Detect which cell encompasses the target text, then output its (x, y) center coordinate. 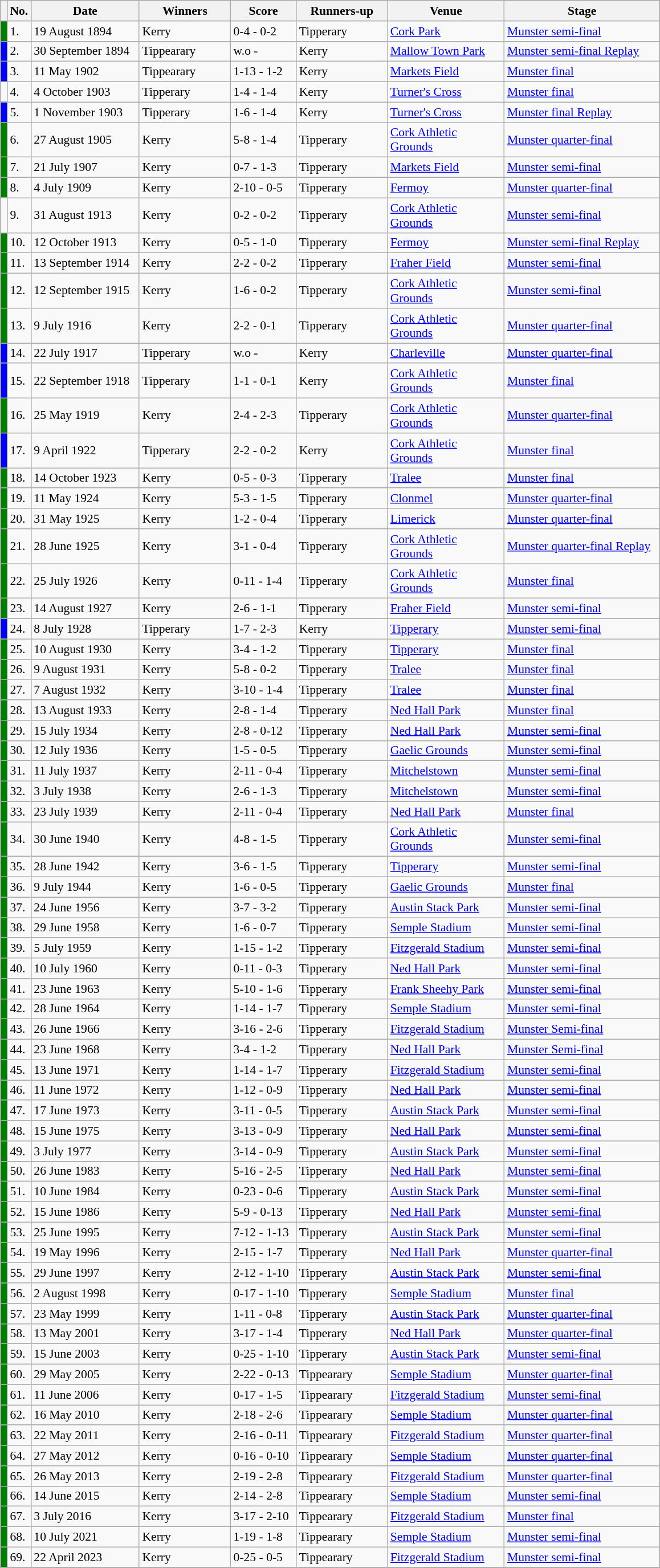
28. (19, 710)
3. (19, 72)
24 June 1956 (85, 907)
No. (19, 11)
Charleville (446, 353)
58. (19, 1334)
22 April 2023 (85, 1557)
0-16 - 0-10 (263, 1456)
9 July 1944 (85, 887)
13 June 1971 (85, 1070)
23. (19, 609)
1-15 - 1-2 (263, 948)
15 June 1975 (85, 1131)
23 June 1968 (85, 1050)
25 May 1919 (85, 416)
2-6 - 1-3 (263, 792)
0-17 - 1-5 (263, 1395)
33. (19, 812)
2-8 - 1-4 (263, 710)
13 May 2001 (85, 1334)
0-2 - 0-2 (263, 215)
6. (19, 140)
17. (19, 450)
Frank Sheehy Park (446, 989)
15 July 1934 (85, 731)
14 June 2015 (85, 1496)
1. (19, 31)
56. (19, 1293)
4. (19, 92)
25. (19, 649)
37. (19, 907)
10 June 1984 (85, 1192)
0-7 - 1-3 (263, 168)
23 July 1939 (85, 812)
14 October 1923 (85, 478)
3-16 - 2-6 (263, 1029)
5. (19, 112)
3 July 2016 (85, 1517)
9 July 1916 (85, 326)
15. (19, 381)
5-9 - 0-13 (263, 1212)
3-6 - 1-5 (263, 867)
29 June 1958 (85, 928)
2-19 - 2-8 (263, 1476)
30 June 1940 (85, 839)
34. (19, 839)
Munster quarter-final Replay (582, 546)
31 August 1913 (85, 215)
66. (19, 1496)
19. (19, 499)
20. (19, 519)
67. (19, 1517)
11 May 1924 (85, 499)
5-10 - 1-6 (263, 989)
1-6 - 1-4 (263, 112)
15 June 2003 (85, 1354)
Date (85, 11)
2-8 - 0-12 (263, 731)
35. (19, 867)
2-12 - 1-10 (263, 1273)
5-3 - 1-5 (263, 499)
28 June 1964 (85, 1009)
0-23 - 0-6 (263, 1192)
2-10 - 0-5 (263, 188)
22 September 1918 (85, 381)
55. (19, 1273)
60. (19, 1375)
0-11 - 1-4 (263, 581)
65. (19, 1476)
3-1 - 0-4 (263, 546)
57. (19, 1314)
1-4 - 1-4 (263, 92)
12 July 1936 (85, 751)
3-7 - 3-2 (263, 907)
1-11 - 0-8 (263, 1314)
42. (19, 1009)
1-1 - 0-1 (263, 381)
12 September 1915 (85, 291)
2-22 - 0-13 (263, 1375)
68. (19, 1537)
21 July 1907 (85, 168)
2-18 - 2-6 (263, 1415)
32. (19, 792)
2-14 - 2-8 (263, 1496)
19 May 1996 (85, 1253)
1-13 - 1-2 (263, 72)
Limerick (446, 519)
28 June 1925 (85, 546)
30. (19, 751)
17 June 1973 (85, 1111)
16. (19, 416)
62. (19, 1415)
25 July 1926 (85, 581)
59. (19, 1354)
2-2 - 0-1 (263, 326)
31 May 1925 (85, 519)
2-4 - 2-3 (263, 416)
1-6 - 0-2 (263, 291)
4 July 1909 (85, 188)
7-12 - 1-13 (263, 1232)
7. (19, 168)
Munster final Replay (582, 112)
3-13 - 0-9 (263, 1131)
11 June 1972 (85, 1090)
27 May 2012 (85, 1456)
9 April 1922 (85, 450)
26 June 1966 (85, 1029)
5-16 - 2-5 (263, 1171)
47. (19, 1111)
64. (19, 1456)
12 October 1913 (85, 243)
19 August 1894 (85, 31)
1 November 1903 (85, 112)
4 October 1903 (85, 92)
Stage (582, 11)
9. (19, 215)
22 May 2011 (85, 1436)
Score (263, 11)
15 June 1986 (85, 1212)
4-8 - 1-5 (263, 839)
50. (19, 1171)
54. (19, 1253)
26 June 1983 (85, 1171)
13 September 1914 (85, 263)
18. (19, 478)
2-16 - 0-11 (263, 1436)
Venue (446, 11)
40. (19, 968)
11 July 1937 (85, 771)
48. (19, 1131)
23 June 1963 (85, 989)
63. (19, 1436)
27. (19, 690)
23 May 1999 (85, 1314)
3-17 - 1-4 (263, 1334)
29. (19, 731)
45. (19, 1070)
11 June 2006 (85, 1395)
1-7 - 2-3 (263, 629)
0-25 - 1-10 (263, 1354)
Cork Park (446, 31)
10 July 1960 (85, 968)
52. (19, 1212)
1-12 - 0-9 (263, 1090)
5 July 1959 (85, 948)
7 August 1932 (85, 690)
5-8 - 1-4 (263, 140)
11. (19, 263)
51. (19, 1192)
3-11 - 0-5 (263, 1111)
3-17 - 2-10 (263, 1517)
0-4 - 0-2 (263, 31)
1-2 - 0-4 (263, 519)
3-10 - 1-4 (263, 690)
21. (19, 546)
Runners-up (342, 11)
39. (19, 948)
36. (19, 887)
3 July 1977 (85, 1151)
24. (19, 629)
3-14 - 0-9 (263, 1151)
61. (19, 1395)
29 June 1997 (85, 1273)
1-19 - 1-8 (263, 1537)
2-15 - 1-7 (263, 1253)
Clonmel (446, 499)
Mallow Town Park (446, 51)
29 May 2005 (85, 1375)
44. (19, 1050)
10 July 2021 (85, 1537)
30 September 1894 (85, 51)
1-6 - 0-7 (263, 928)
8 July 1928 (85, 629)
26 May 2013 (85, 1476)
2 August 1998 (85, 1293)
5-8 - 0-2 (263, 670)
16 May 2010 (85, 1415)
22. (19, 581)
27 August 1905 (85, 140)
0-17 - 1-10 (263, 1293)
25 June 1995 (85, 1232)
0-11 - 0-3 (263, 968)
14 August 1927 (85, 609)
11 May 1902 (85, 72)
0-5 - 0-3 (263, 478)
9 August 1931 (85, 670)
8. (19, 188)
46. (19, 1090)
28 June 1942 (85, 867)
0-25 - 0-5 (263, 1557)
31. (19, 771)
13. (19, 326)
22 July 1917 (85, 353)
10. (19, 243)
10 August 1930 (85, 649)
0-5 - 1-0 (263, 243)
26. (19, 670)
41. (19, 989)
1-5 - 0-5 (263, 751)
12. (19, 291)
38. (19, 928)
2-6 - 1-1 (263, 609)
49. (19, 1151)
53. (19, 1232)
69. (19, 1557)
2. (19, 51)
3 July 1938 (85, 792)
1-6 - 0-5 (263, 887)
13 August 1933 (85, 710)
14. (19, 353)
Winners (185, 11)
43. (19, 1029)
